Return (X, Y) of the center of cell containing provided text 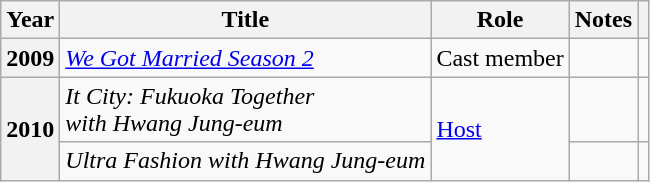
We Got Married Season 2 (246, 58)
Host (500, 128)
Cast member (500, 58)
It City: Fukuoka Together with Hwang Jung-eum (246, 110)
Ultra Fashion with Hwang Jung-eum (246, 161)
Notes (603, 20)
2010 (30, 128)
Title (246, 20)
Year (30, 20)
2009 (30, 58)
Role (500, 20)
